Scan for the cell matching the given text and deliver its [x, y] coordinate at center. 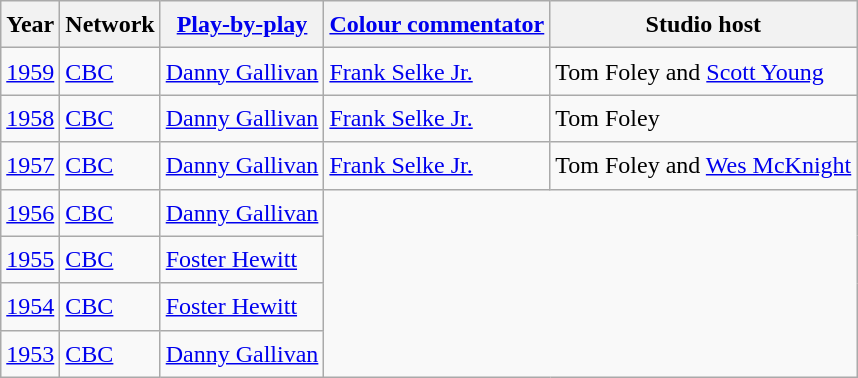
Tom Foley and Wes McKnight [704, 166]
Studio host [704, 24]
Year [30, 24]
1955 [30, 260]
1958 [30, 118]
Tom Foley and Scott Young [704, 72]
1954 [30, 306]
1956 [30, 212]
1953 [30, 354]
Play-by-play [242, 24]
1957 [30, 166]
Tom Foley [704, 118]
Network [110, 24]
Colour commentator [437, 24]
1959 [30, 72]
